From the cell containing the given text, extract its center point as [x, y] coordinate. 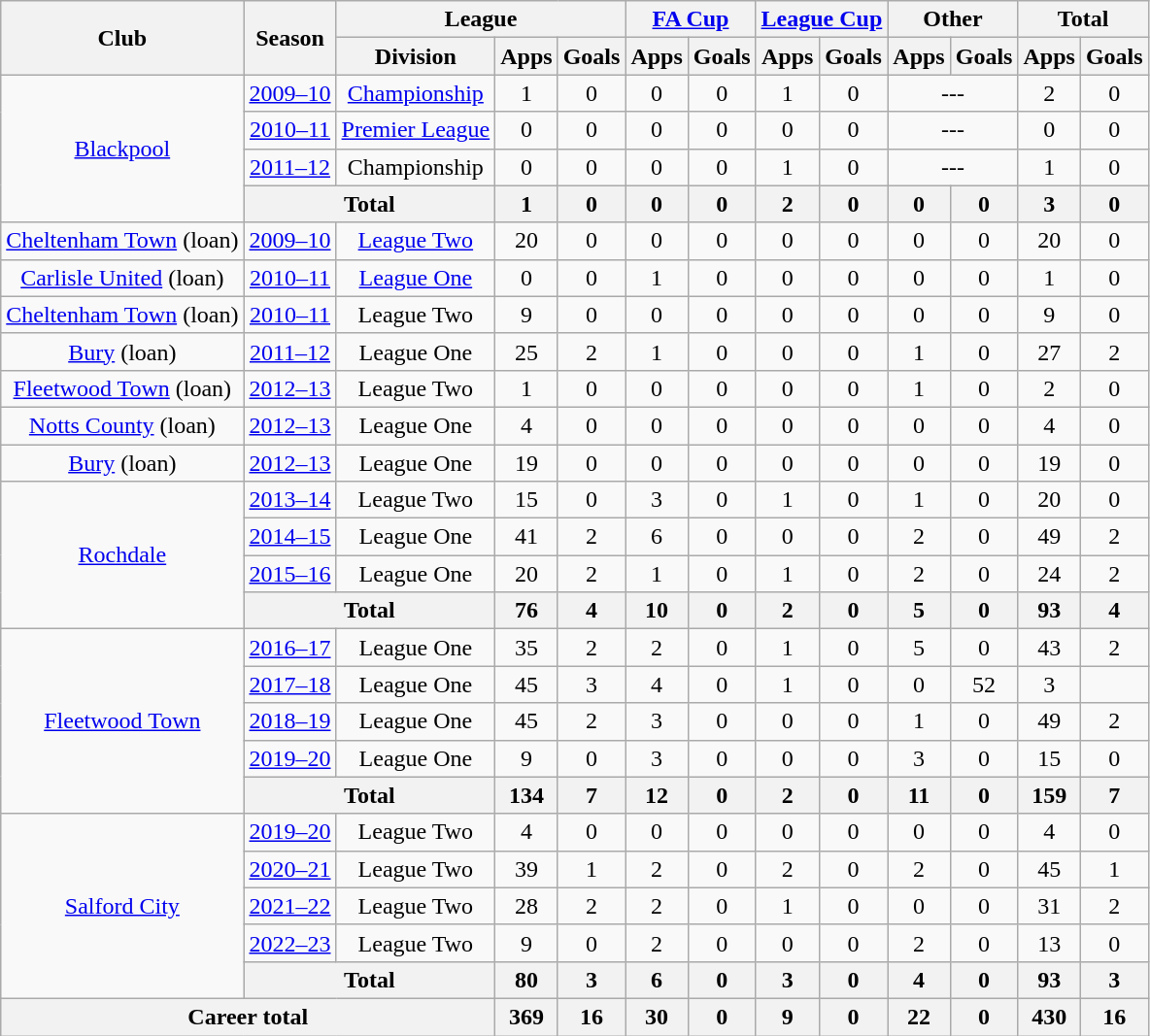
Salford City [122, 906]
Season [289, 38]
28 [526, 906]
430 [1049, 1017]
159 [1049, 795]
Division [416, 56]
76 [526, 611]
2016–17 [289, 648]
Carlisle United (loan) [122, 278]
Other [953, 19]
13 [1049, 943]
FA Cup [691, 19]
2020–21 [289, 869]
31 [1049, 906]
2021–22 [289, 906]
Premier League [416, 130]
Fleetwood Town [122, 721]
41 [526, 537]
2015–16 [289, 574]
134 [526, 795]
30 [657, 1017]
Rochdale [122, 555]
2018–19 [289, 721]
Fleetwood Town (loan) [122, 388]
2014–15 [289, 537]
11 [919, 795]
369 [526, 1017]
2017–18 [289, 685]
35 [526, 648]
2013–14 [289, 500]
43 [1049, 648]
2022–23 [289, 943]
27 [1049, 351]
12 [657, 795]
25 [526, 351]
League Cup [822, 19]
League [481, 19]
39 [526, 869]
Notts County (loan) [122, 425]
22 [919, 1017]
Blackpool [122, 149]
24 [1049, 574]
Career total [249, 1017]
Club [122, 38]
52 [984, 685]
80 [526, 980]
10 [657, 611]
